Search for the cell housing the specified text and yield its [x, y] center coordinate. 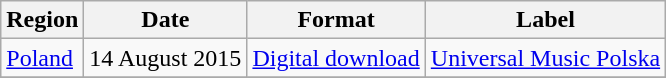
Format [336, 20]
Region [42, 20]
Date [166, 20]
Digital download [336, 58]
14 August 2015 [166, 58]
Poland [42, 58]
Label [545, 20]
Universal Music Polska [545, 58]
